Locate the cell with the specified text and output its [X, Y] center coordinate. 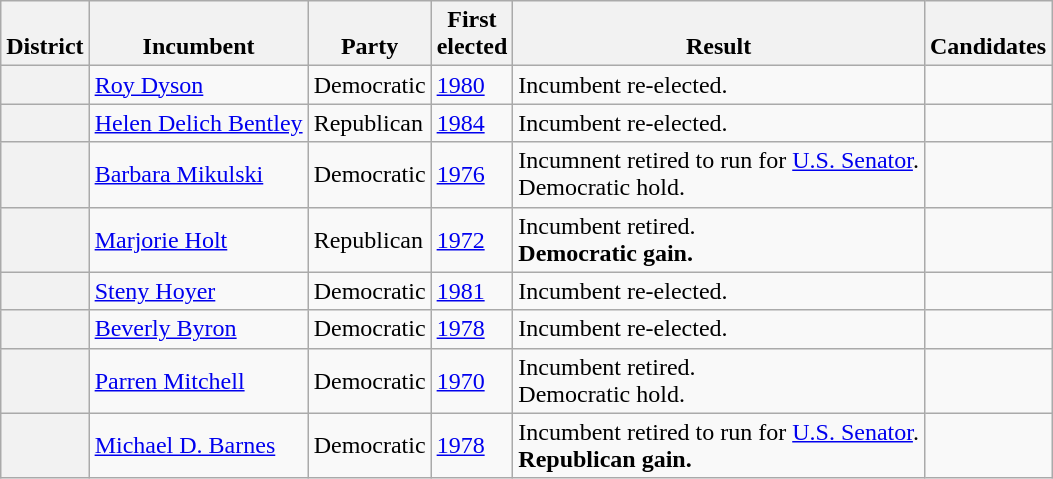
1984 [472, 123]
Marjorie Holt [198, 240]
1980 [472, 85]
Candidates [988, 34]
1970 [472, 380]
Parren Mitchell [198, 380]
Incumbent retired to run for U.S. Senator.Republican gain. [719, 446]
Incumbent retired.Democratic gain. [719, 240]
Helen Delich Bentley [198, 123]
Steny Hoyer [198, 291]
Incumnent retired to run for U.S. Senator.Democratic hold. [719, 174]
Incumbent [198, 34]
Party [370, 34]
1981 [472, 291]
Michael D. Barnes [198, 446]
Barbara Mikulski [198, 174]
Incumbent retired.Democratic hold. [719, 380]
1972 [472, 240]
District [45, 34]
1976 [472, 174]
Firstelected [472, 34]
Result [719, 34]
Beverly Byron [198, 329]
Roy Dyson [198, 85]
